Scan for the cell matching the given text and deliver its (x, y) coordinate at center. 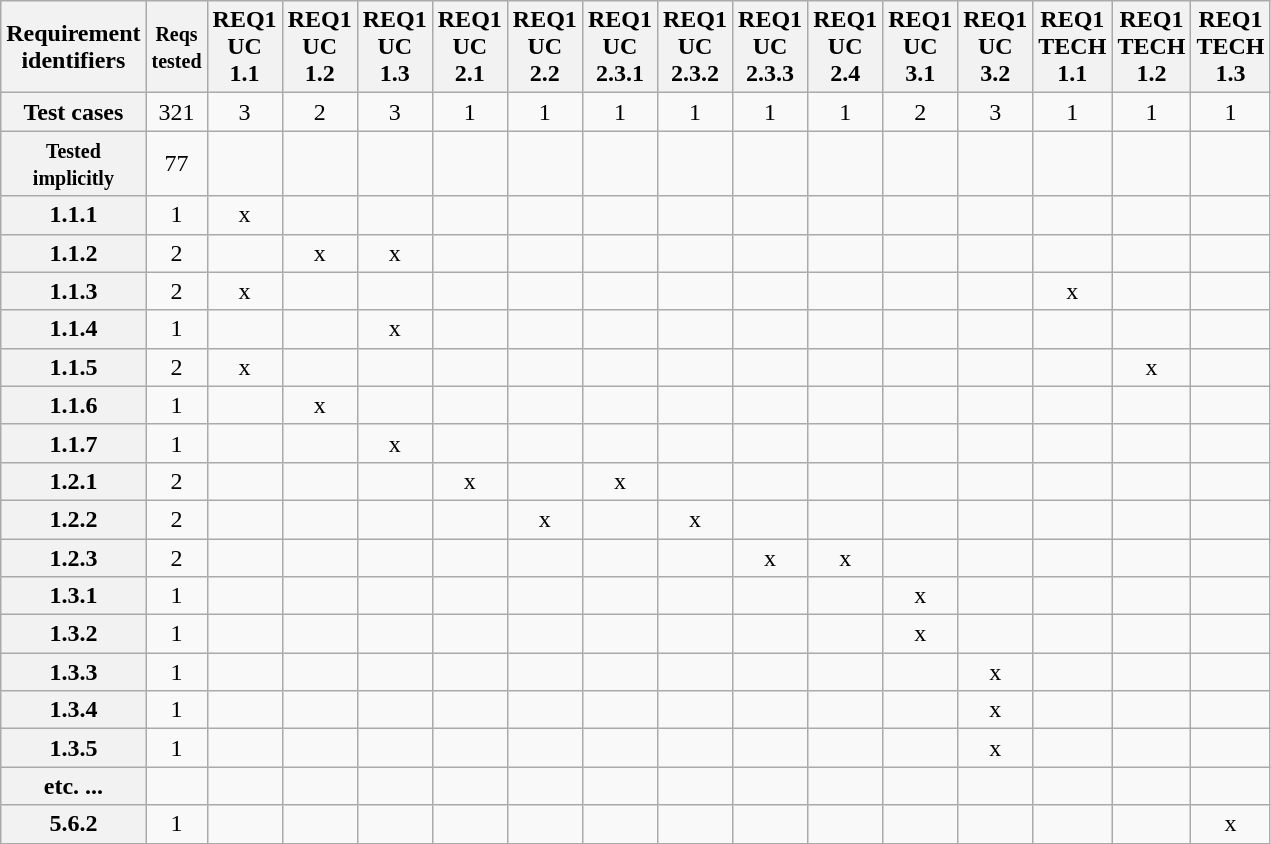
5.6.2 (74, 824)
1.3.2 (74, 634)
1.1.5 (74, 367)
REQ1 TECH 1.2 (1152, 47)
REQ1 UC 1.2 (320, 47)
REQ1 TECH 1.1 (1072, 47)
1.1.1 (74, 215)
1.1.3 (74, 291)
1.3.5 (74, 748)
1.2.1 (74, 481)
1.3.4 (74, 710)
1.1.4 (74, 329)
1.3.3 (74, 672)
1.2.3 (74, 557)
77 (176, 164)
321 (176, 112)
REQ1 UC 3.1 (920, 47)
1.2.2 (74, 519)
Reqs tested (176, 47)
REQ1 UC 2.3.2 (694, 47)
REQ1 TECH 1.3 (1230, 47)
1.3.1 (74, 596)
Test cases (74, 112)
etc. ... (74, 786)
Requirement identifiers (74, 47)
REQ1 UC 2.3.3 (770, 47)
REQ1 UC 1.1 (244, 47)
REQ1 UC 2.4 (846, 47)
REQ1 UC 2.3.1 (620, 47)
1.1.2 (74, 253)
REQ1 UC 2.1 (470, 47)
REQ1 UC 3.2 (996, 47)
1.1.7 (74, 443)
Tested implicitly (74, 164)
REQ1 UC 1.3 (394, 47)
REQ1 UC 2.2 (544, 47)
1.1.6 (74, 405)
